Output the [x, y] coordinate of the center of the cell containing the given text.  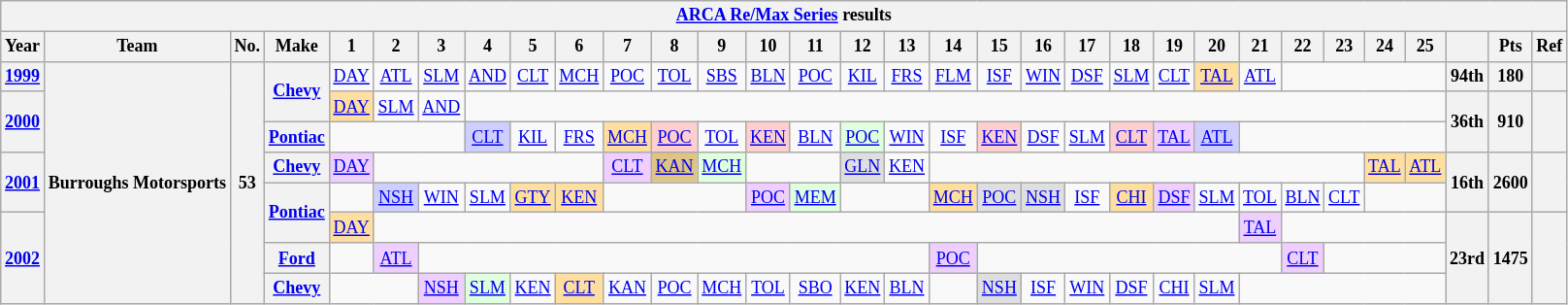
17 [1087, 47]
23rd [1467, 258]
2 [396, 47]
2600 [1510, 183]
6 [579, 47]
Ref [1550, 47]
910 [1510, 121]
23 [1345, 47]
7 [628, 47]
36th [1467, 121]
No. [246, 47]
ARCA Re/Max Series results [784, 16]
2001 [23, 183]
18 [1131, 47]
FLM [953, 76]
25 [1425, 47]
16th [1467, 183]
1999 [23, 76]
2000 [23, 121]
1 [351, 47]
Team [137, 47]
53 [246, 183]
3 [441, 47]
Pts [1510, 47]
Ford [297, 258]
14 [953, 47]
21 [1259, 47]
SBS [722, 76]
19 [1174, 47]
180 [1510, 76]
24 [1385, 47]
GTY [533, 198]
15 [999, 47]
Year [23, 47]
4 [488, 47]
MEM [815, 198]
SBO [815, 288]
Burroughs Motorsports [137, 183]
8 [674, 47]
11 [815, 47]
94th [1467, 76]
2002 [23, 258]
10 [768, 47]
1475 [1510, 258]
22 [1302, 47]
13 [907, 47]
5 [533, 47]
12 [863, 47]
GLN [863, 167]
Make [297, 47]
20 [1217, 47]
9 [722, 47]
16 [1044, 47]
